Determine the [X, Y] coordinate at the center of the cell enclosing the given text.  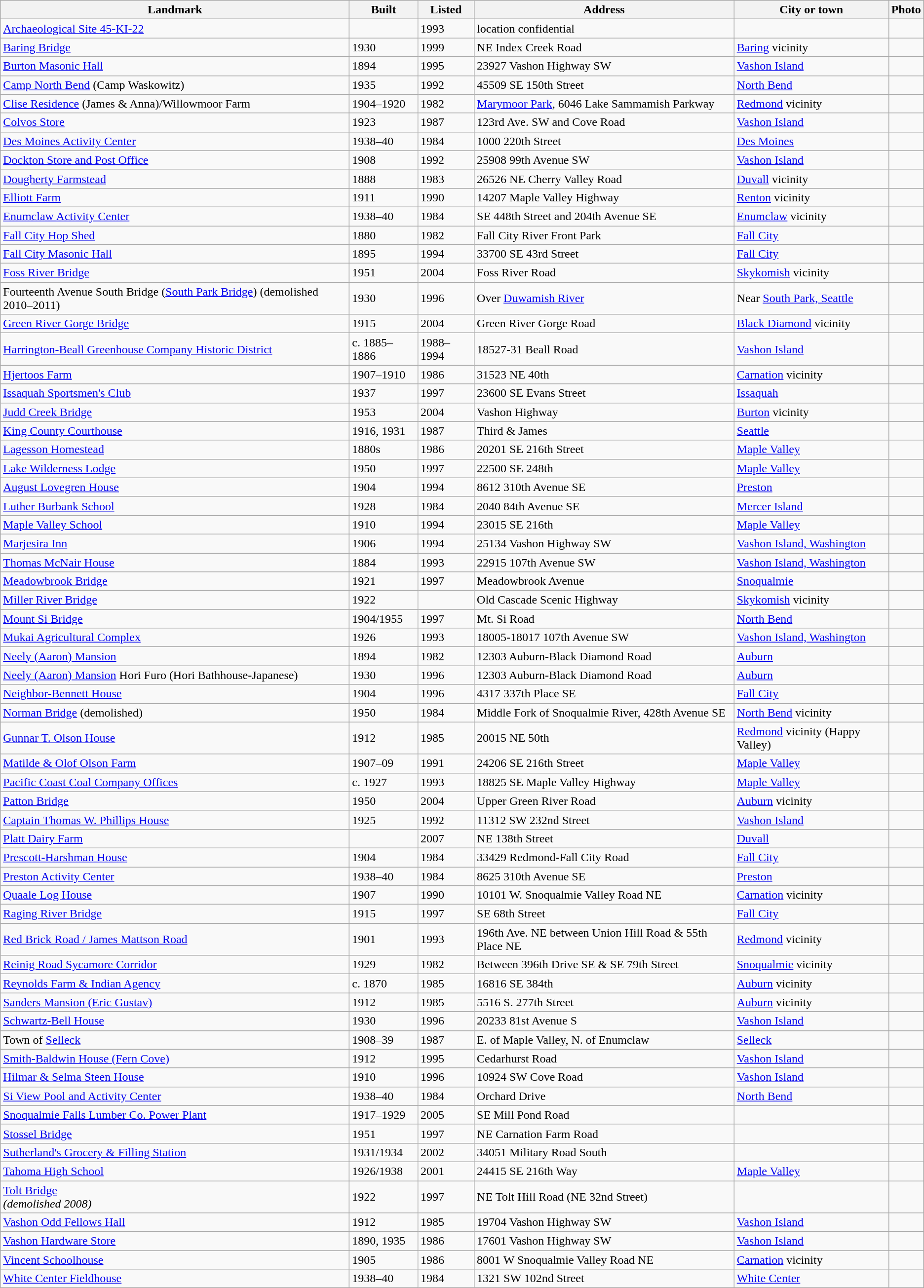
23927 Vashon Highway SW [604, 66]
Elliott Farm [175, 197]
1904/1955 [384, 619]
1907–1910 [384, 375]
Foss River Road [604, 273]
Fourteenth Avenue South Bridge (South Park Bridge) (demolished 2010–2011) [175, 298]
Middle Fork of Snoqualmie River, 428th Avenue SE [604, 713]
1935 [384, 85]
1921 [384, 581]
25134 Vashon Highway SW [604, 543]
1917–1929 [384, 1115]
Judd Creek Bridge [175, 412]
Issaquah Sportsmen's Club [175, 393]
1983 [446, 179]
1908 [384, 160]
Hilmar & Selma Steen House [175, 1077]
SE 68th Street [604, 914]
Enumclaw Activity Center [175, 216]
Fall City Masonic Hall [175, 254]
Harrington-Beall Greenhouse Company Historic District [175, 349]
4317 337th Place SE [604, 694]
1000 220th Street [604, 141]
c. 1870 [384, 984]
Mt. Si Road [604, 619]
Fall City Hop Shed [175, 235]
Des Moines [811, 141]
Sanders Mansion (Eric Gustav) [175, 1002]
31523 NE 40th [604, 375]
1926 [384, 638]
1911 [384, 197]
King County Courthouse [175, 431]
Patton Bridge [175, 801]
Hjertoos Farm [175, 375]
SE 448th Street and 204th Avenue SE [604, 216]
33429 Redmond-Fall City Road [604, 857]
2005 [446, 1115]
White Center [811, 1279]
NE 138th Street [604, 838]
Mount Si Bridge [175, 619]
White Center Fieldhouse [175, 1279]
Clise Residence (James & Anna)/Willowmoor Farm [175, 104]
10924 SW Cove Road [604, 1077]
Old Cascade Scenic Highway [604, 600]
Vincent Schoolhouse [175, 1260]
Near South Park, Seattle [811, 298]
22915 107th Avenue SW [604, 562]
Vashon Odd Fellows Hall [175, 1222]
Between 396th Drive SE & SE 79th Street [604, 965]
Si View Pool and Activity Center [175, 1096]
Duvall [811, 838]
1929 [384, 965]
1880 [384, 235]
14207 Maple Valley Highway [604, 197]
18825 SE Maple Valley Highway [604, 782]
Enumclaw vicinity [811, 216]
E. of Maple Valley, N. of Enumclaw [604, 1040]
Matilde & Olof Olson Farm [175, 763]
Seattle [811, 431]
Foss River Bridge [175, 273]
Captain Thomas W. Phillips House [175, 820]
1925 [384, 820]
24415 SE 216th Way [604, 1171]
Baring vicinity [811, 47]
23015 SE 216th [604, 525]
Snoqualmie Falls Lumber Co. Power Plant [175, 1115]
Third & James [604, 431]
c. 1885–1886 [384, 349]
Meadowbrook Bridge [175, 581]
Mukai Agricultural Complex [175, 638]
NE Carnation Farm Road [604, 1134]
Reinig Road Sycamore Corridor [175, 965]
20233 81st Avenue S [604, 1021]
Lagesson Homestead [175, 450]
8001 W Snoqualmie Valley Road NE [604, 1260]
Platt Dairy Farm [175, 838]
1904–1920 [384, 104]
Preston Activity Center [175, 876]
Snoqualmie vicinity [811, 965]
Burton vicinity [811, 412]
Black Diamond vicinity [811, 324]
Green River Gorge Road [604, 324]
Des Moines Activity Center [175, 141]
Tolt Bridge(demolished 2008) [175, 1196]
SE Mill Pond Road [604, 1115]
24206 SE 216th Street [604, 763]
Snoqualmie [811, 581]
33700 SE 43rd Street [604, 254]
Burton Masonic Hall [175, 66]
c. 1927 [384, 782]
Mercer Island [811, 506]
Quaale Log House [175, 895]
1880s [384, 450]
Lake Wilderness Lodge [175, 468]
1991 [446, 763]
1906 [384, 543]
Smith-Baldwin House (Fern Cove) [175, 1059]
Neely (Aaron) Mansion [175, 656]
196th Ave. NE between Union Hill Road & 55th Place NE [604, 940]
1890, 1935 [384, 1241]
1907 [384, 895]
Selleck [811, 1040]
1988–1994 [446, 349]
Prescott-Harshman House [175, 857]
Thomas McNair House [175, 562]
1937 [384, 393]
Norman Bridge (demolished) [175, 713]
10101 W. Snoqualmie Valley Road NE [604, 895]
Baring Bridge [175, 47]
2001 [446, 1171]
20015 NE 50th [604, 738]
25908 99th Avenue SW [604, 160]
Green River Gorge Bridge [175, 324]
1953 [384, 412]
Reynolds Farm & Indian Agency [175, 984]
Camp North Bend (Camp Waskowitz) [175, 85]
22500 SE 248th [604, 468]
Stossel Bridge [175, 1134]
Orchard Drive [604, 1096]
1901 [384, 940]
5516 S. 277th Street [604, 1002]
Tahoma High School [175, 1171]
August Lovegren House [175, 487]
1905 [384, 1260]
1999 [446, 47]
2007 [446, 838]
16816 SE 384th [604, 984]
1926/1938 [384, 1171]
1916, 1931 [384, 431]
Dockton Store and Post Office [175, 160]
Vashon Highway [604, 412]
Raging River Bridge [175, 914]
North Bend vicinity [811, 713]
8612 310th Avenue SE [604, 487]
Archaeological Site 45-KI-22 [175, 29]
123rd Ave. SW and Cove Road [604, 122]
NE Index Creek Road [604, 47]
NE Tolt Hill Road (NE 32nd Street) [604, 1196]
1884 [384, 562]
Luther Burbank School [175, 506]
Address [604, 10]
Red Brick Road / James Mattson Road [175, 940]
Colvos Store [175, 122]
1888 [384, 179]
Schwartz-Bell House [175, 1021]
Issaquah [811, 393]
2002 [446, 1152]
45509 SE 150th Street [604, 85]
26526 NE Cherry Valley Road [604, 179]
19704 Vashon Highway SW [604, 1222]
8625 310th Avenue SE [604, 876]
Photo [906, 10]
17601 Vashon Highway SW [604, 1241]
Gunnar T. Olson House [175, 738]
1908–39 [384, 1040]
1907–09 [384, 763]
18005-18017 107th Avenue SW [604, 638]
Upper Green River Road [604, 801]
Marjesira Inn [175, 543]
Vashon Hardware Store [175, 1241]
Sutherland's Grocery & Filling Station [175, 1152]
Landmark [175, 10]
23600 SE Evans Street [604, 393]
City or town [811, 10]
18527-31 Beall Road [604, 349]
Neely (Aaron) Mansion Hori Furo (Hori Bathhouse-Japanese) [175, 675]
11312 SW 232nd Street [604, 820]
location confidential [604, 29]
Marymoor Park, 6046 Lake Sammamish Parkway [604, 104]
Built [384, 10]
20201 SE 216th Street [604, 450]
Dougherty Farmstead [175, 179]
Renton vicinity [811, 197]
1321 SW 102nd Street [604, 1279]
1923 [384, 122]
Neighbor-Bennett House [175, 694]
Meadowbrook Avenue [604, 581]
Fall City River Front Park [604, 235]
1928 [384, 506]
34051 Military Road South [604, 1152]
Listed [446, 10]
Pacific Coast Coal Company Offices [175, 782]
Redmond vicinity (Happy Valley) [811, 738]
1931/1934 [384, 1152]
Town of Selleck [175, 1040]
Maple Valley School [175, 525]
2040 84th Avenue SE [604, 506]
Over Duwamish River [604, 298]
Duvall vicinity [811, 179]
Miller River Bridge [175, 600]
Cedarhurst Road [604, 1059]
1895 [384, 254]
